For the text-containing cell, return its midpoint in [X, Y] coordinate format. 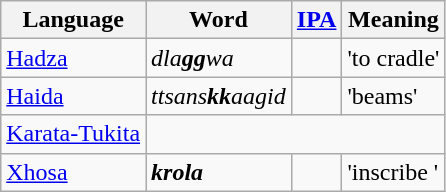
Hadza [74, 58]
Xhosa [74, 172]
'beams' [394, 96]
'inscribe ' [394, 172]
ttsanskkaagid [219, 96]
Karata-Tukita [74, 134]
Language [74, 20]
'to cradle' [394, 58]
IPA [316, 20]
Word [219, 20]
dlaggwa [219, 58]
Meaning [394, 20]
Haida [74, 96]
krola [219, 172]
